Pinpoint the cell where the given text exists, returning its (X, Y) midpoint coordinate. 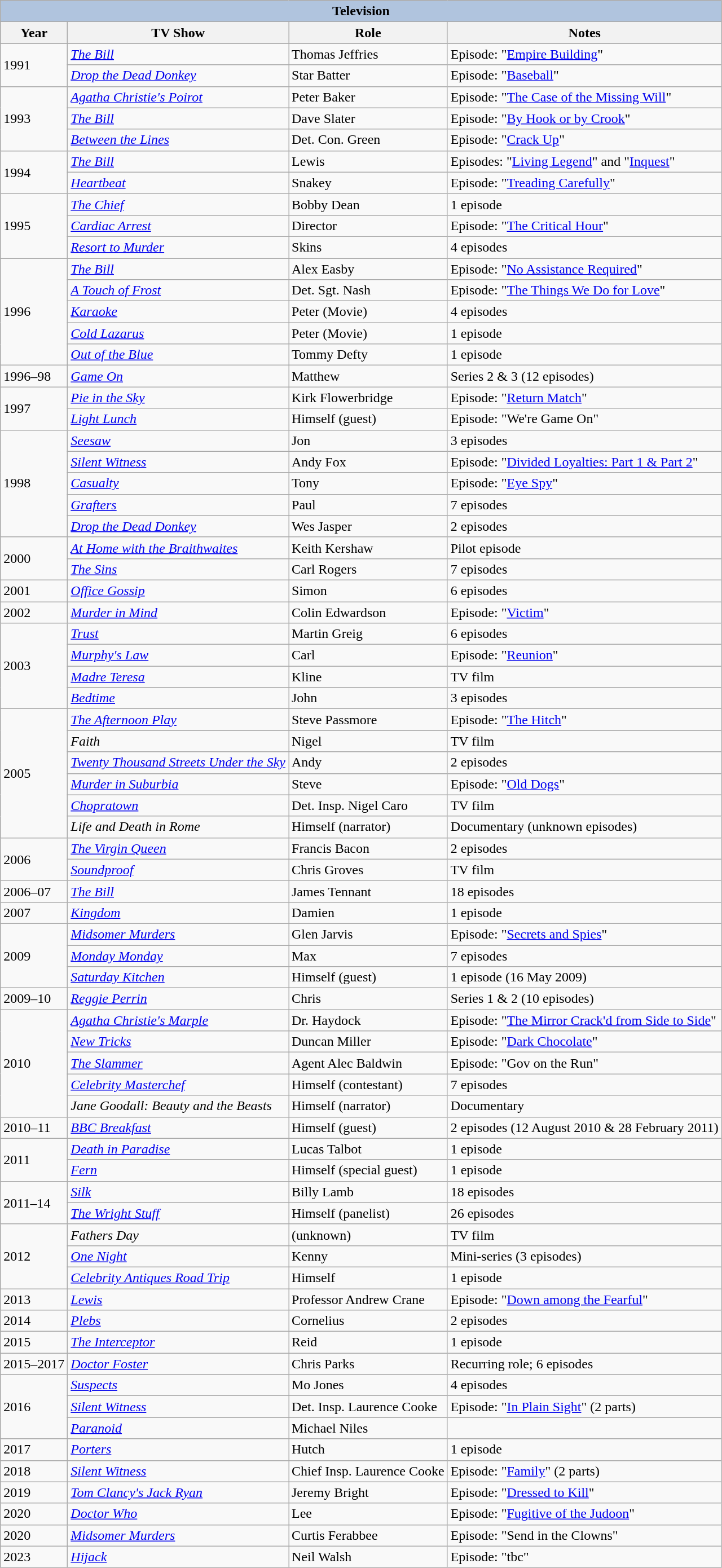
Episode: "No Assistance Required" (584, 269)
Jeremy Bright (368, 1492)
Tom Clancy's Jack Ryan (178, 1492)
2019 (34, 1492)
1997 (34, 408)
(unknown) (368, 1235)
Episode: "Return Match" (584, 398)
Porters (178, 1450)
Skins (368, 247)
1998 (34, 483)
Peter Baker (368, 97)
Episode: "The Hitch" (584, 720)
2009 (34, 955)
2005 (34, 773)
Karaoke (178, 312)
The Slammer (178, 1063)
2023 (34, 1557)
Paranoid (178, 1428)
Fathers Day (178, 1235)
Doctor Foster (178, 1364)
Cornelius (368, 1321)
Episode: "Family" (2 parts) (584, 1471)
Episode: "Treading Carefully" (584, 183)
Lee (368, 1514)
Office Gossip (178, 591)
Episode: "tbc" (584, 1557)
Pilot episode (584, 548)
Life and Death in Rome (178, 827)
Det. Insp. Nigel Caro (368, 805)
Light Lunch (178, 419)
At Home with the Braithwaites (178, 548)
Max (368, 956)
Episode: "Reunion" (584, 655)
Agatha Christie's Poirot (178, 97)
Kline (368, 677)
Snakey (368, 183)
The Interceptor (178, 1342)
Curtis Ferabbee (368, 1535)
Chief Insp. Laurence Cooke (368, 1471)
Chopratown (178, 805)
Episode: "Dressed to Kill" (584, 1492)
Thomas Jeffries (368, 54)
One Night (178, 1256)
Carl Rogers (368, 569)
BBC Breakfast (178, 1127)
Episode: "Victim" (584, 612)
Saturday Kitchen (178, 977)
Faith (178, 741)
Kirk Flowerbridge (368, 398)
The Afternoon Play (178, 720)
2010 (34, 1063)
Andy Fox (368, 462)
New Tricks (178, 1042)
Agatha Christie's Marple (178, 1020)
Resort to Murder (178, 247)
Casualty (178, 483)
1994 (34, 172)
Billy Lamb (368, 1192)
1 episode (16 May 2009) (584, 977)
Episode: "Eye Spy" (584, 483)
2011 (34, 1160)
Recurring role; 6 episodes (584, 1364)
Episode: "Fugitive of the Judoon" (584, 1514)
Matthew (368, 376)
Det. Con. Green (368, 140)
Damien (368, 913)
1993 (34, 118)
Glen Jarvis (368, 934)
Between the Lines (178, 140)
Professor Andrew Crane (368, 1299)
2011–14 (34, 1203)
Episode: "The Things We Do for Love" (584, 290)
Episode: "In Plain Sight" (2 parts) (584, 1407)
26 episodes (584, 1213)
2013 (34, 1299)
Episode: "The Mirror Crack'd from Side to Side" (584, 1020)
Episode: "Dark Chocolate" (584, 1042)
Kenny (368, 1256)
2015 (34, 1342)
Episode: "Old Dogs" (584, 784)
2002 (34, 612)
2015–2017 (34, 1364)
Agent Alec Baldwin (368, 1063)
1996 (34, 312)
Episode: "Down among the Fearful" (584, 1299)
2010–11 (34, 1127)
Episode: "The Critical Hour" (584, 226)
Episode: "We're Game On" (584, 419)
2 episodes (12 August 2010 & 28 February 2011) (584, 1127)
Wes Jasper (368, 526)
The Chief (178, 204)
Episode: "Baseball" (584, 76)
Murphy's Law (178, 655)
Episode: "Empire Building" (584, 54)
Tommy Defty (368, 355)
Det. Sgt. Nash (368, 290)
Episode: "By Hook or by Crook" (584, 118)
Jane Goodall: Beauty and the Beasts (178, 1106)
Jon (368, 441)
Cold Lazarus (178, 333)
Hijack (178, 1557)
Paul (368, 505)
Plebs (178, 1321)
Murder in Mind (178, 612)
Episodes: "Living Legend" and "Inquest" (584, 161)
Himself (panelist) (368, 1213)
Twenty Thousand Streets Under the Sky (178, 763)
Trust (178, 634)
2001 (34, 591)
Steve Passmore (368, 720)
Chris Parks (368, 1364)
Fern (178, 1170)
Dr. Haydock (368, 1020)
Himself (contestant) (368, 1085)
Himself (special guest) (368, 1170)
Bobby Dean (368, 204)
Suspects (178, 1385)
Cardiac Arrest (178, 226)
Silk (178, 1192)
Death in Paradise (178, 1149)
2017 (34, 1450)
Tony (368, 483)
Carl (368, 655)
Year (34, 33)
Chris (368, 999)
Episode: "Secrets and Spies" (584, 934)
Notes (584, 33)
Pie in the Sky (178, 398)
Soundproof (178, 870)
1996–98 (34, 376)
Mo Jones (368, 1385)
Episode: "Send in the Clowns" (584, 1535)
Kingdom (178, 913)
Hutch (368, 1450)
Det. Insp. Laurence Cooke (368, 1407)
Documentary (584, 1106)
Alex Easby (368, 269)
Andy (368, 763)
Episode: "Gov on the Run" (584, 1063)
2000 (34, 558)
1991 (34, 65)
Director (368, 226)
Mini-series (3 episodes) (584, 1256)
John (368, 698)
Celebrity Masterchef (178, 1085)
Dave Slater (368, 118)
Murder in Suburbia (178, 784)
Seesaw (178, 441)
Role (368, 33)
2007 (34, 913)
The Wright Stuff (178, 1213)
2009–10 (34, 999)
Doctor Who (178, 1514)
Himself (368, 1278)
2003 (34, 666)
Colin Edwardson (368, 612)
The Sins (178, 569)
Out of the Blue (178, 355)
Neil Walsh (368, 1557)
Chris Groves (368, 870)
Bedtime (178, 698)
Documentary (unknown episodes) (584, 827)
Series 2 & 3 (12 episodes) (584, 376)
Francis Bacon (368, 848)
Duncan Miller (368, 1042)
Reggie Perrin (178, 999)
Monday Monday (178, 956)
1995 (34, 226)
Martin Greig (368, 634)
Star Batter (368, 76)
Series 1 & 2 (10 episodes) (584, 999)
Nigel (368, 741)
2014 (34, 1321)
The Virgin Queen (178, 848)
2018 (34, 1471)
Michael Niles (368, 1428)
TV Show (178, 33)
Game On (178, 376)
2012 (34, 1256)
2006 (34, 859)
Madre Teresa (178, 677)
Television (361, 11)
Episode: "Divided Loyalties: Part 1 & Part 2" (584, 462)
2006–07 (34, 891)
James Tennant (368, 891)
A Touch of Frost (178, 290)
Episode: "The Case of the Missing Will" (584, 97)
Episode: "Crack Up" (584, 140)
Simon (368, 591)
Steve (368, 784)
Heartbeat (178, 183)
Lucas Talbot (368, 1149)
Reid (368, 1342)
Grafters (178, 505)
Keith Kershaw (368, 548)
2016 (34, 1407)
Celebrity Antiques Road Trip (178, 1278)
